Pinpoint the cell where the given text exists, returning its (x, y) midpoint coordinate. 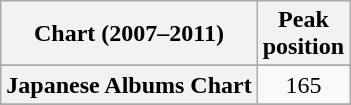
Peakposition (303, 34)
Japanese Albums Chart (129, 85)
165 (303, 85)
Chart (2007–2011) (129, 34)
